Find where the given text appears and provide that cell's center as (x, y) coordinate. 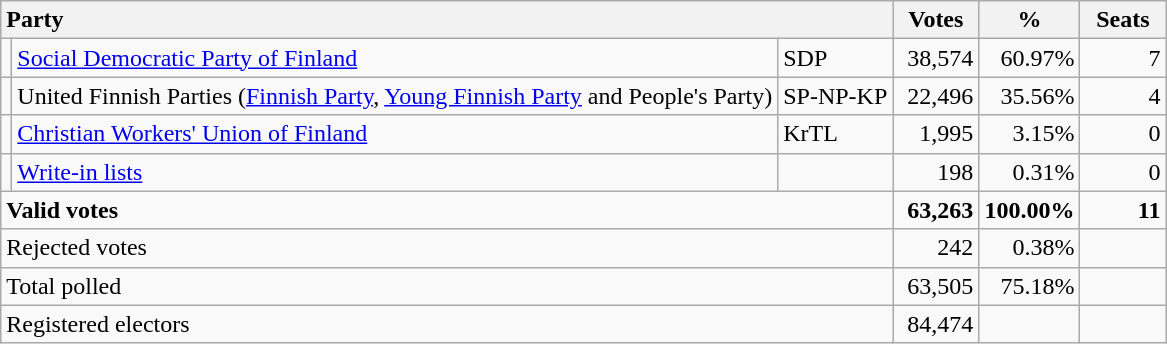
KrTL (836, 134)
84,474 (936, 324)
Write-in lists (395, 172)
3.15% (1030, 134)
11 (1123, 210)
4 (1123, 96)
22,496 (936, 96)
Christian Workers' Union of Finland (395, 134)
% (1030, 20)
United Finnish Parties (Finnish Party, Young Finnish Party and People's Party) (395, 96)
63,505 (936, 286)
60.97% (1030, 58)
38,574 (936, 58)
Votes (936, 20)
SDP (836, 58)
0.31% (1030, 172)
Party (447, 20)
7 (1123, 58)
Social Democratic Party of Finland (395, 58)
75.18% (1030, 286)
Valid votes (447, 210)
100.00% (1030, 210)
Registered electors (447, 324)
63,263 (936, 210)
242 (936, 248)
SP-NP-KP (836, 96)
Seats (1123, 20)
1,995 (936, 134)
198 (936, 172)
0.38% (1030, 248)
Total polled (447, 286)
Rejected votes (447, 248)
35.56% (1030, 96)
